Detect which cell encompasses the target text, then output its (x, y) center coordinate. 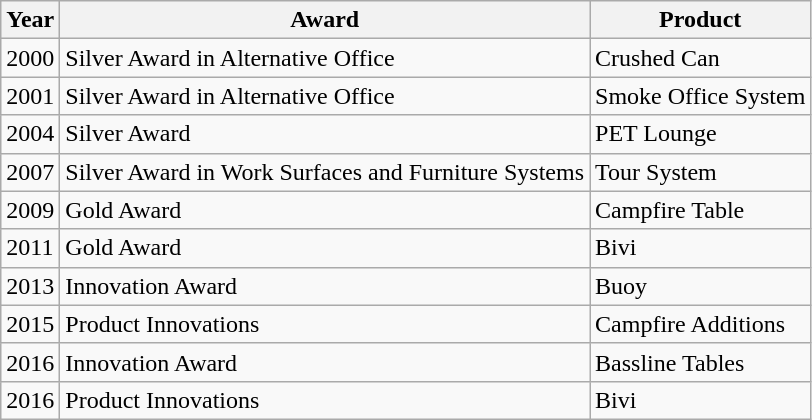
Product (700, 20)
Silver Award (325, 134)
Year (30, 20)
Campfire Additions (700, 324)
Bassline Tables (700, 362)
2004 (30, 134)
PET Lounge (700, 134)
Smoke Office System (700, 96)
Tour System (700, 172)
2009 (30, 210)
2000 (30, 58)
Award (325, 20)
2015 (30, 324)
Buoy (700, 286)
Silver Award in Work Surfaces and Furniture Systems (325, 172)
2001 (30, 96)
2007 (30, 172)
Campfire Table (700, 210)
2011 (30, 248)
2013 (30, 286)
Crushed Can (700, 58)
